Find where the given text appears and provide that cell's center as [X, Y] coordinate. 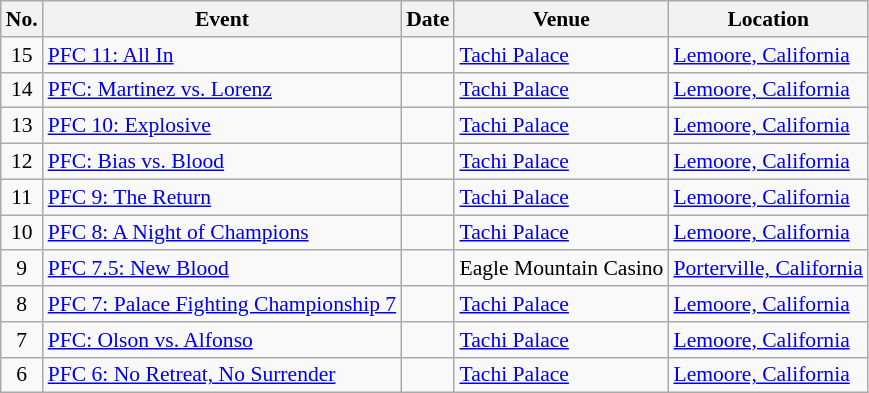
PFC: Olson vs. Alfonso [222, 340]
Location [768, 19]
No. [22, 19]
6 [22, 375]
PFC 10: Explosive [222, 126]
PFC 6: No Retreat, No Surrender [222, 375]
PFC: Martinez vs. Lorenz [222, 90]
Event [222, 19]
PFC 9: The Return [222, 197]
9 [22, 269]
14 [22, 90]
12 [22, 162]
PFC 7: Palace Fighting Championship 7 [222, 304]
Porterville, California [768, 269]
11 [22, 197]
15 [22, 55]
PFC 11: All In [222, 55]
8 [22, 304]
PFC 7.5: New Blood [222, 269]
7 [22, 340]
Eagle Mountain Casino [561, 269]
PFC 8: A Night of Champions [222, 233]
Venue [561, 19]
Date [428, 19]
13 [22, 126]
PFC: Bias vs. Blood [222, 162]
10 [22, 233]
